Return [X, Y] of the center of cell containing provided text 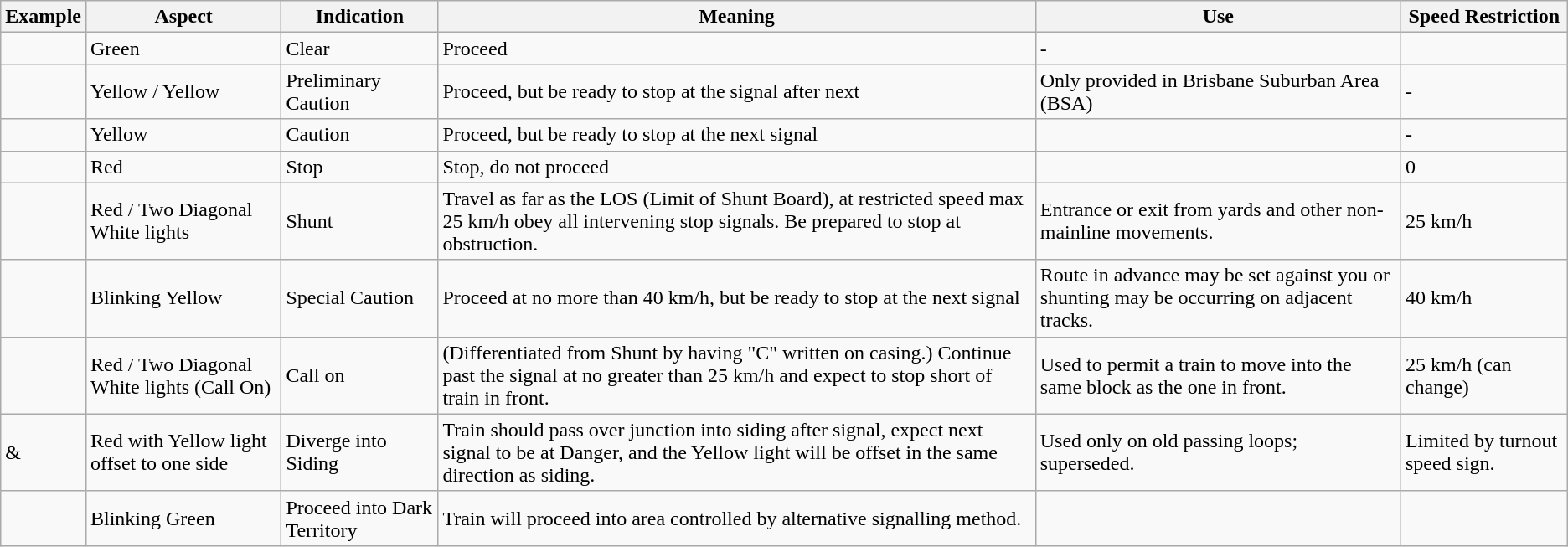
Used to permit a train to move into the same block as the one in front. [1218, 375]
Blinking Yellow [183, 298]
Proceed into Dark Territory [360, 518]
Red / Two Diagonal White lights [183, 221]
& [44, 452]
25 km/h [1484, 221]
Green [183, 49]
Use [1218, 17]
Aspect [183, 17]
Diverge into Siding [360, 452]
0 [1484, 167]
Yellow [183, 135]
Clear [360, 49]
Caution [360, 135]
Proceed [737, 49]
Entrance or exit from yards and other non-mainline movements. [1218, 221]
Shunt [360, 221]
Stop [360, 167]
Only provided in Brisbane Suburban Area (BSA) [1218, 92]
40 km/h [1484, 298]
Limited by turnout speed sign. [1484, 452]
25 km/h (can change) [1484, 375]
Proceed, but be ready to stop at the next signal [737, 135]
Used only on old passing loops; superseded. [1218, 452]
Red with Yellow light offset to one side [183, 452]
Proceed at no more than 40 km/h, but be ready to stop at the next signal [737, 298]
Red / Two Diagonal White lights (Call On) [183, 375]
Meaning [737, 17]
Speed Restriction [1484, 17]
Preliminary Caution [360, 92]
Proceed, but be ready to stop at the signal after next [737, 92]
Example [44, 17]
Red [183, 167]
Blinking Green [183, 518]
Yellow / Yellow [183, 92]
Route in advance may be set against you or shunting may be occurring on adjacent tracks. [1218, 298]
Train will proceed into area controlled by alternative signalling method. [737, 518]
Indication [360, 17]
Stop, do not proceed [737, 167]
Call on [360, 375]
Special Caution [360, 298]
